Locate the cell with the specified text and output its (x, y) center coordinate. 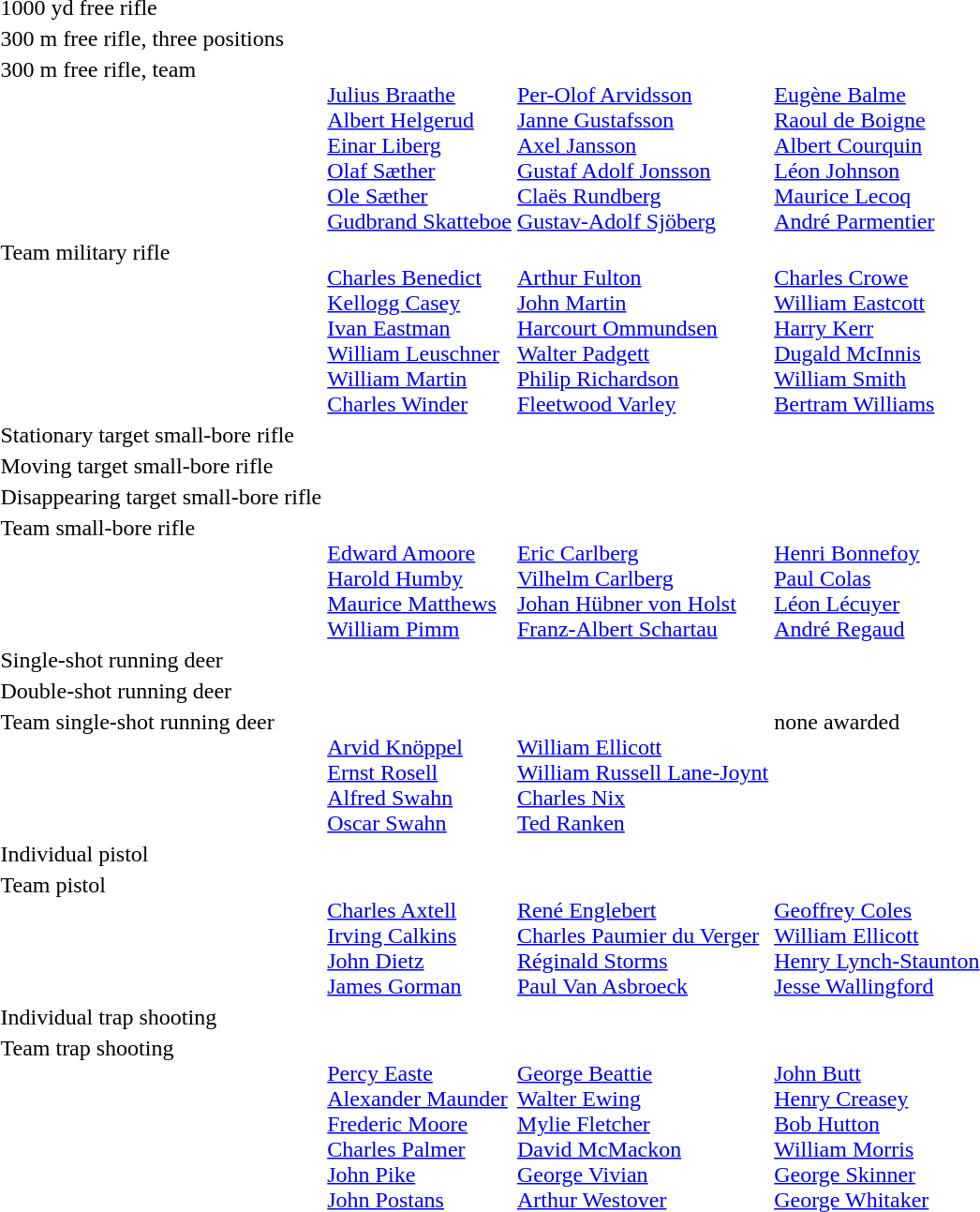
Edward AmooreHarold HumbyMaurice MatthewsWilliam Pimm (420, 578)
Charles BenedictKellogg CaseyIvan EastmanWilliam LeuschnerWilliam MartinCharles Winder (420, 328)
René EnglebertCharles Paumier du VergerRéginald StormsPaul Van Asbroeck (643, 935)
William EllicottWilliam Russell Lane-JoyntCharles NixTed Ranken (643, 772)
Arthur FultonJohn MartinHarcourt OmmundsenWalter PadgettPhilip RichardsonFleetwood Varley (643, 328)
Arvid KnöppelErnst RosellAlfred SwahnOscar Swahn (420, 772)
Eric CarlbergVilhelm CarlbergJohan Hübner von HolstFranz-Albert Schartau (643, 578)
Per-Olof ArvidssonJanne GustafssonAxel JanssonGustaf Adolf JonssonClaës RundbergGustav-Adolf Sjöberg (643, 145)
Julius BraatheAlbert HelgerudEinar LibergOlaf SætherOle SætherGudbrand Skatteboe (420, 145)
Charles AxtellIrving CalkinsJohn DietzJames Gorman (420, 935)
